Detect which cell encompasses the target text, then output its (X, Y) center coordinate. 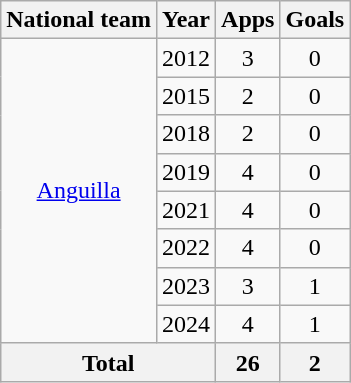
26 (248, 362)
2018 (186, 134)
2024 (186, 324)
2015 (186, 96)
2012 (186, 58)
Anguilla (79, 191)
National team (79, 20)
Year (186, 20)
2022 (186, 248)
Apps (248, 20)
Goals (315, 20)
2019 (186, 172)
2023 (186, 286)
2021 (186, 210)
Total (108, 362)
